Return the [x, y] coordinate for the center point of the cell that contains the specified text.  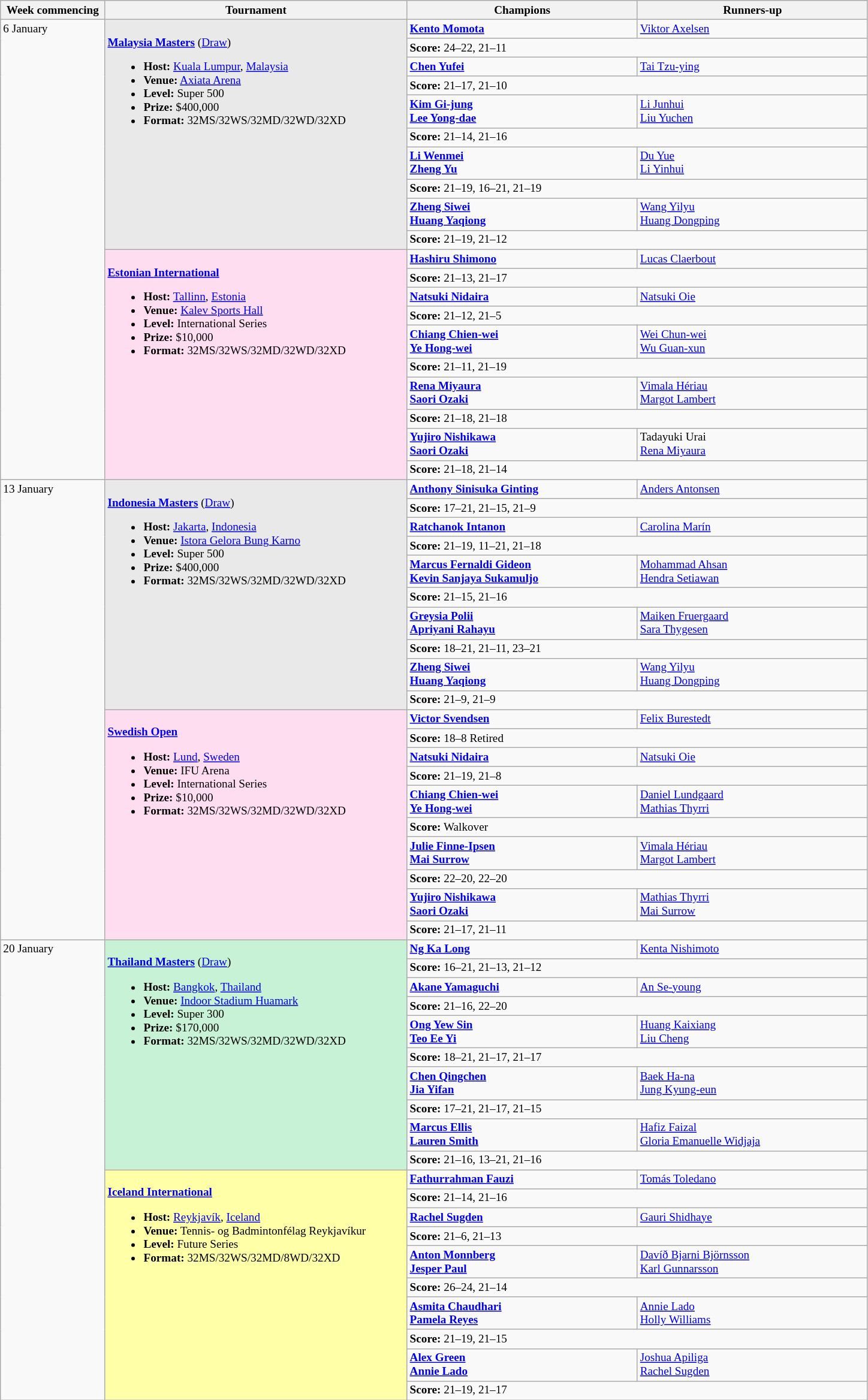
Felix Burestedt [752, 719]
Anthony Sinisuka Ginting [522, 489]
Score: 26–24, 21–14 [637, 1287]
Iceland InternationalHost: Reykjavík, IcelandVenue: Tennis- og Badmintonfélag ReykjavíkurLevel: Future SeriesFormat: 32MS/32WS/32MD/8WD/32XD [256, 1285]
Tai Tzu-ying [752, 67]
Chen Qingchen Jia Yifan [522, 1083]
6 January [53, 249]
Rachel Sugden [522, 1217]
Alex Green Annie Lado [522, 1365]
Anders Antonsen [752, 489]
Mohammad Ahsan Hendra Setiawan [752, 572]
Kenta Nishimoto [752, 949]
Wei Chun-wei Wu Guan-xun [752, 342]
Marcus Fernaldi Gideon Kevin Sanjaya Sukamuljo [522, 572]
Ong Yew Sin Teo Ee Yi [522, 1031]
Score: 21–19, 11–21, 21–18 [637, 546]
Score: 21–9, 21–9 [637, 700]
Ratchanok Intanon [522, 527]
Huang Kaixiang Liu Cheng [752, 1031]
Score: 21–11, 21–19 [637, 367]
Indonesia Masters (Draw)Host: Jakarta, IndonesiaVenue: Istora Gelora Bung KarnoLevel: Super 500Prize: $400,000Format: 32MS/32WS/32MD/32WD/32XD [256, 595]
Score: 21–19, 21–8 [637, 776]
Daniel Lundgaard Mathias Thyrri [752, 801]
Score: 21–18, 21–14 [637, 470]
Fathurrahman Fauzi [522, 1179]
Chen Yufei [522, 67]
Baek Ha-na Jung Kyung-eun [752, 1083]
Maiken Fruergaard Sara Thygesen [752, 623]
Week commencing [53, 10]
Akane Yamaguchi [522, 987]
Julie Finne-Ipsen Mai Surrow [522, 853]
Greysia Polii Apriyani Rahayu [522, 623]
Score: 21–16, 22–20 [637, 1006]
Li Wenmei Zheng Yu [522, 163]
Score: 21–19, 21–17 [637, 1390]
Score: 21–17, 21–11 [637, 930]
Estonian InternationalHost: Tallinn, EstoniaVenue: Kalev Sports HallLevel: International SeriesPrize: $10,000Format: 32MS/32WS/32MD/32WD/32XD [256, 364]
Marcus Ellis Lauren Smith [522, 1135]
Rena Miyaura Saori Ozaki [522, 393]
An Se-young [752, 987]
Joshua Apiliga Rachel Sugden [752, 1365]
Anton Monnberg Jesper Paul [522, 1262]
Score: 21–13, 21–17 [637, 278]
Score: 21–19, 21–15 [637, 1339]
Score: 21–6, 21–13 [637, 1236]
Viktor Axelsen [752, 29]
Lucas Claerbout [752, 259]
Score: 21–19, 16–21, 21–19 [637, 189]
Tomás Toledano [752, 1179]
Victor Svendsen [522, 719]
Tournament [256, 10]
Score: 21–12, 21–5 [637, 316]
Gauri Shidhaye [752, 1217]
Score: 18–8 Retired [637, 738]
Swedish OpenHost: Lund, SwedenVenue: IFU ArenaLevel: International SeriesPrize: $10,000Format: 32MS/32WS/32MD/32WD/32XD [256, 825]
Runners-up [752, 10]
Score: 24–22, 21–11 [637, 48]
Du Yue Li Yinhui [752, 163]
Score: 21–17, 21–10 [637, 86]
Tadayuki Urai Rena Miyaura [752, 444]
Annie Lado Holly Williams [752, 1313]
Score: 21–16, 13–21, 21–16 [637, 1160]
Champions [522, 10]
Score: 17–21, 21–15, 21–9 [637, 508]
Carolina Marín [752, 527]
Kim Gi-jung Lee Yong-dae [522, 111]
13 January [53, 710]
Score: 17–21, 21–17, 21–15 [637, 1109]
Score: 21–15, 21–16 [637, 598]
Hafiz Faizal Gloria Emanuelle Widjaja [752, 1135]
Score: 16–21, 21–13, 21–12 [637, 968]
Score: 22–20, 22–20 [637, 879]
Score: 21–18, 21–18 [637, 419]
Score: 18–21, 21–17, 21–17 [637, 1058]
Kento Momota [522, 29]
20 January [53, 1170]
Davíð Bjarni Björnsson Karl Gunnarsson [752, 1262]
Score: 18–21, 21–11, 23–21 [637, 648]
Score: Walkover [637, 828]
Asmita Chaudhari Pamela Reyes [522, 1313]
Ng Ka Long [522, 949]
Score: 21–19, 21–12 [637, 240]
Malaysia Masters (Draw)Host: Kuala Lumpur, MalaysiaVenue: Axiata ArenaLevel: Super 500Prize: $400,000Format: 32MS/32WS/32MD/32WD/32XD [256, 134]
Hashiru Shimono [522, 259]
Thailand Masters (Draw)Host: Bangkok, ThailandVenue: Indoor Stadium HuamarkLevel: Super 300Prize: $170,000Format: 32MS/32WS/32MD/32WD/32XD [256, 1055]
Li Junhui Liu Yuchen [752, 111]
Mathias Thyrri Mai Surrow [752, 904]
